Identify which cell holds the provided text, then report its [x, y] central coordinate. 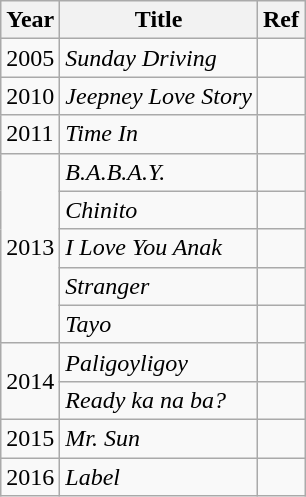
Chinito [159, 210]
Mr. Sun [159, 438]
2011 [30, 134]
2014 [30, 381]
2005 [30, 58]
2010 [30, 96]
I Love You Anak [159, 248]
Label [159, 477]
Year [30, 20]
Sunday Driving [159, 58]
Time In [159, 134]
2016 [30, 477]
Ready ka na ba? [159, 400]
B.A.B.A.Y. [159, 172]
Ref [280, 20]
Title [159, 20]
Paligoyligoy [159, 362]
2013 [30, 248]
Tayo [159, 324]
Jeepney Love Story [159, 96]
2015 [30, 438]
Stranger [159, 286]
